Search for the cell housing the specified text and yield its (x, y) center coordinate. 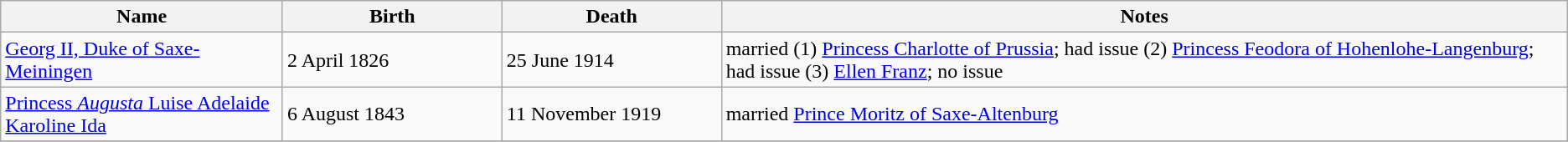
Name (142, 17)
married Prince Moritz of Saxe-Altenburg (1144, 114)
Death (611, 17)
6 August 1843 (392, 114)
Princess Augusta Luise Adelaide Karoline Ida (142, 114)
married (1) Princess Charlotte of Prussia; had issue (2) Princess Feodora of Hohenlohe-Langenburg; had issue (3) Ellen Franz; no issue (1144, 60)
Notes (1144, 17)
11 November 1919 (611, 114)
25 June 1914 (611, 60)
2 April 1826 (392, 60)
Birth (392, 17)
Georg II, Duke of Saxe-Meiningen (142, 60)
